Detect which cell encompasses the target text, then output its [X, Y] center coordinate. 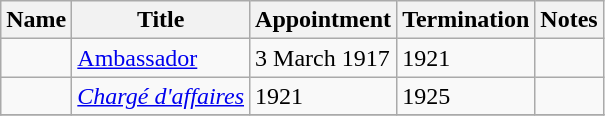
Ambassador [161, 58]
Termination [466, 20]
3 March 1917 [324, 58]
Notes [569, 20]
Appointment [324, 20]
Title [161, 20]
Chargé d'affaires [161, 96]
1925 [466, 96]
Name [36, 20]
